Pinpoint the cell where the given text exists, returning its [x, y] midpoint coordinate. 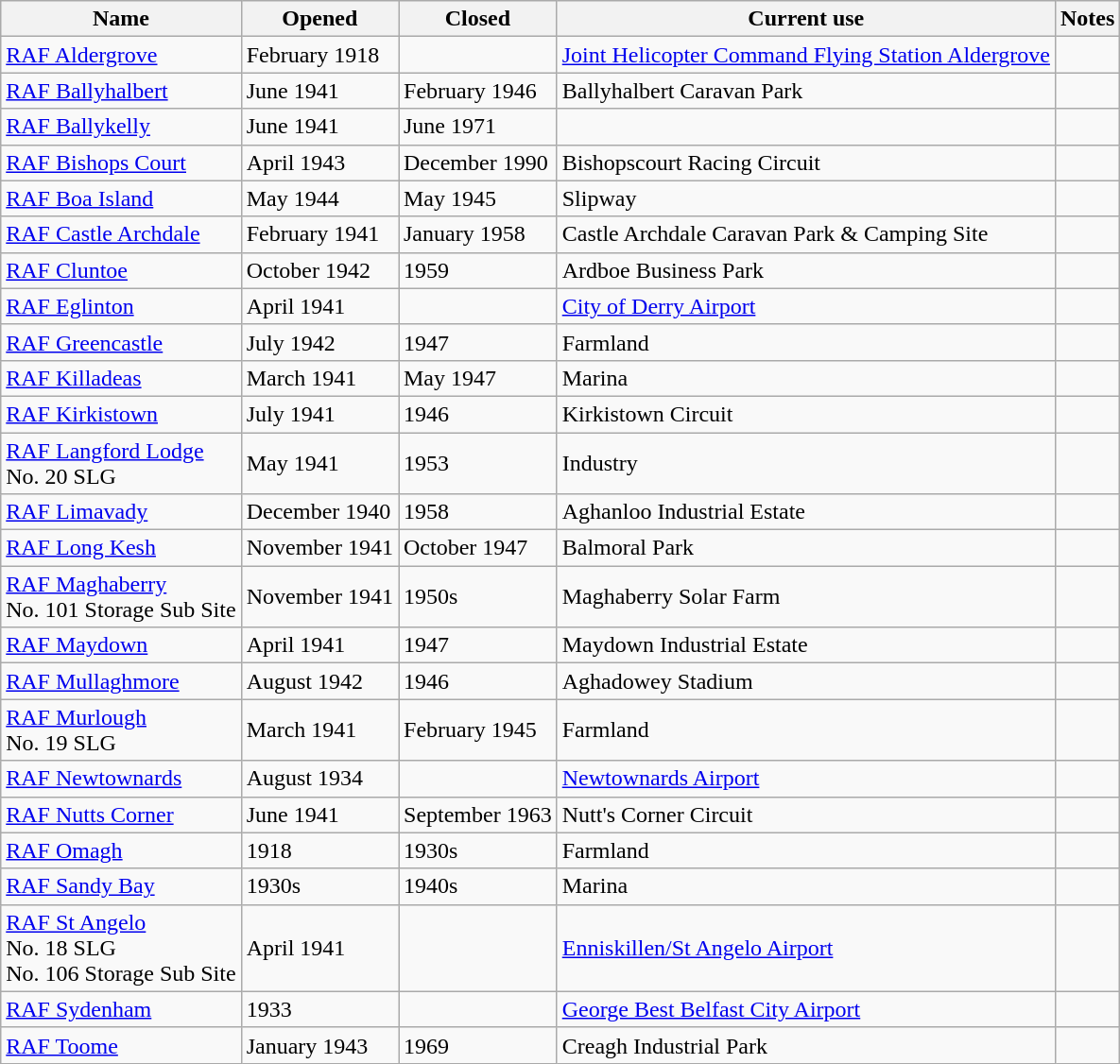
RAF Boa Island [121, 198]
George Best Belfast City Airport [805, 1009]
RAF Langford LodgeNo. 20 SLG [121, 463]
RAF Killadeas [121, 378]
Ardboe Business Park [805, 270]
February 1918 [319, 55]
Joint Helicopter Command Flying Station Aldergrove [805, 55]
1933 [319, 1009]
July 1941 [319, 414]
January 1958 [478, 234]
August 1934 [319, 779]
Balmoral Park [805, 548]
October 1942 [319, 270]
RAF Aldergrove [121, 55]
Industry [805, 463]
RAF Maydown [121, 645]
Bishopscourt Racing Circuit [805, 163]
RAF Kirkistown [121, 414]
Slipway [805, 198]
RAF St AngeloNo. 18 SLGNo. 106 Storage Sub Site [121, 948]
June 1971 [478, 127]
Nutt's Corner Circuit [805, 815]
January 1943 [319, 1045]
Kirkistown Circuit [805, 414]
December 1940 [319, 512]
1918 [319, 850]
RAF Bishops Court [121, 163]
RAF Limavady [121, 512]
Closed [478, 19]
Name [121, 19]
Aghadowey Stadium [805, 681]
RAF Nutts Corner [121, 815]
RAF Toome [121, 1045]
Castle Archdale Caravan Park & Camping Site [805, 234]
RAF Greencastle [121, 342]
1953 [478, 463]
Ballyhalbert Caravan Park [805, 91]
April 1943 [319, 163]
1950s [478, 597]
August 1942 [319, 681]
RAF Sydenham [121, 1009]
February 1945 [478, 729]
May 1945 [478, 198]
1959 [478, 270]
Enniskillen/St Angelo Airport [805, 948]
RAF Newtownards [121, 779]
RAF Castle Archdale [121, 234]
RAF Mullaghmore [121, 681]
1969 [478, 1045]
July 1942 [319, 342]
September 1963 [478, 815]
RAF Ballyhalbert [121, 91]
RAF Cluntoe [121, 270]
Maghaberry Solar Farm [805, 597]
City of Derry Airport [805, 306]
RAF Long Kesh [121, 548]
RAF Eglinton [121, 306]
RAF MurloughNo. 19 SLG [121, 729]
Maydown Industrial Estate [805, 645]
February 1941 [319, 234]
May 1941 [319, 463]
RAF Ballykelly [121, 127]
May 1944 [319, 198]
1940s [478, 886]
Newtownards Airport [805, 779]
Creagh Industrial Park [805, 1045]
October 1947 [478, 548]
Opened [319, 19]
RAF Omagh [121, 850]
May 1947 [478, 378]
Notes [1087, 19]
RAF MaghaberryNo. 101 Storage Sub Site [121, 597]
February 1946 [478, 91]
1958 [478, 512]
Current use [805, 19]
RAF Sandy Bay [121, 886]
December 1990 [478, 163]
Aghanloo Industrial Estate [805, 512]
